Pinpoint the cell where the given text exists, returning its [x, y] midpoint coordinate. 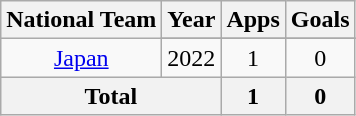
National Team [82, 20]
Year [192, 20]
Total [111, 96]
Japan [82, 58]
Goals [320, 20]
2022 [192, 58]
Apps [253, 20]
